Locate the cell with the specified text and output its (X, Y) center coordinate. 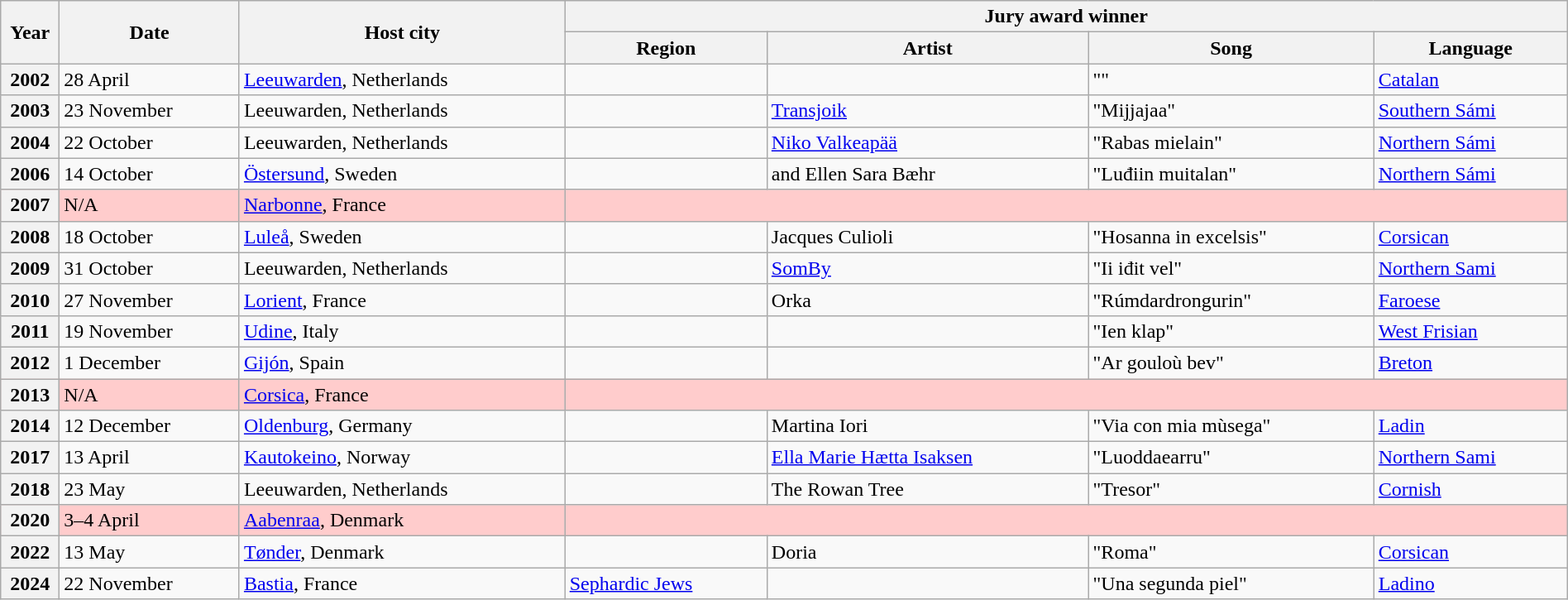
"Via con mia mùsega" (1231, 426)
"Luoddaearru" (1231, 458)
2002 (30, 79)
23 May (150, 489)
Doria (928, 552)
2017 (30, 458)
2022 (30, 552)
Tønder, Denmark (402, 552)
Niko Valkeapää (928, 142)
22 October (150, 142)
Language (1470, 48)
Host city (402, 32)
Udine, Italy (402, 331)
Kautokeino, Norway (402, 458)
Orka (928, 300)
"Luđiin muitalan" (1231, 174)
"" (1231, 79)
13 April (150, 458)
Jury award winner (1066, 17)
Aabenraa, Denmark (402, 521)
2010 (30, 300)
"Tresor" (1231, 489)
2003 (30, 111)
"Ar gouloù bev" (1231, 362)
Faroese (1470, 300)
3–4 April (150, 521)
2004 (30, 142)
"Una segunda piel" (1231, 583)
Southern Sámi (1470, 111)
2013 (30, 395)
2009 (30, 268)
and Ellen Sara Bæhr (928, 174)
Martina Iori (928, 426)
Bastia, France (402, 583)
The Rowan Tree (928, 489)
Ella Marie Hætta Isaksen (928, 458)
19 November (150, 331)
28 April (150, 79)
2020 (30, 521)
"Roma" (1231, 552)
18 October (150, 237)
Date (150, 32)
West Frisian (1470, 331)
22 November (150, 583)
2008 (30, 237)
2014 (30, 426)
Gijón, Spain (402, 362)
12 December (150, 426)
2011 (30, 331)
13 May (150, 552)
Cornish (1470, 489)
Year (30, 32)
Artist (928, 48)
Transjoik (928, 111)
Ladin (1470, 426)
Jacques Culioli (928, 237)
Narbonne, France (402, 205)
Östersund, Sweden (402, 174)
"Mijjajaa" (1231, 111)
27 November (150, 300)
2024 (30, 583)
Song (1231, 48)
14 October (150, 174)
Corsica, France (402, 395)
Sephardic Jews (666, 583)
Breton (1470, 362)
Oldenburg, Germany (402, 426)
23 November (150, 111)
Catalan (1470, 79)
2007 (30, 205)
Region (666, 48)
2006 (30, 174)
"Ii iđit vel" (1231, 268)
"Ien klap" (1231, 331)
"Hosanna in excelsis" (1231, 237)
"Rúmdardrongurin" (1231, 300)
Lorient, France (402, 300)
"Rabas mielain" (1231, 142)
2012 (30, 362)
SomBy (928, 268)
31 October (150, 268)
Ladino (1470, 583)
2018 (30, 489)
Luleå, Sweden (402, 237)
1 December (150, 362)
